Detect which cell encompasses the target text, then output its (x, y) center coordinate. 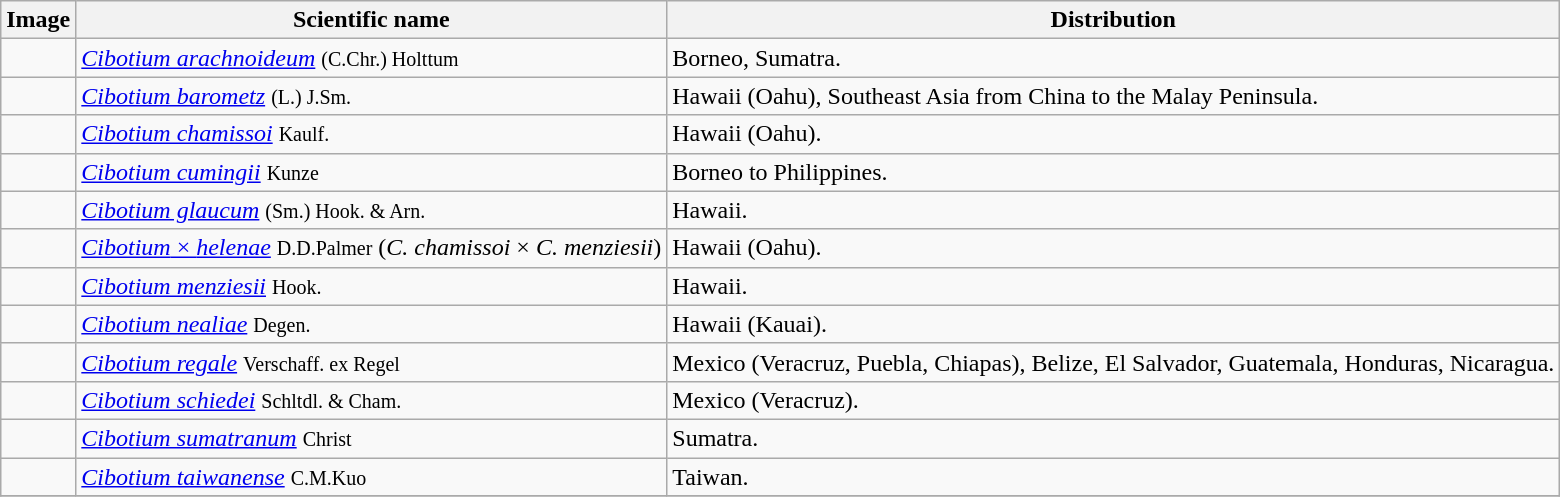
Sumatra. (1114, 438)
Cibotium schiedei Schltdl. & Cham. (372, 400)
Cibotium regale Verschaff. ex Regel (372, 362)
Borneo, Sumatra. (1114, 58)
Hawaii (Oahu), Southeast Asia from China to the Malay Peninsula. (1114, 96)
Cibotium taiwanense C.M.Kuo (372, 477)
Cibotium arachnoideum (C.Chr.) Holttum (372, 58)
Image (38, 20)
Cibotium × helenae D.D.Palmer (C. chamissoi × C. menziesii) (372, 248)
Cibotium menziesii Hook. (372, 286)
Mexico (Veracruz). (1114, 400)
Cibotium nealiae Degen. (372, 324)
Distribution (1114, 20)
Cibotium chamissoi Kaulf. (372, 134)
Taiwan. (1114, 477)
Cibotium sumatranum Christ (372, 438)
Cibotium barometz (L.) J.Sm. (372, 96)
Mexico (Veracruz, Puebla, Chiapas), Belize, El Salvador, Guatemala, Honduras, Nicaragua. (1114, 362)
Cibotium glaucum (Sm.) Hook. & Arn. (372, 210)
Hawaii (Kauai). (1114, 324)
Scientific name (372, 20)
Cibotium cumingii Kunze (372, 172)
Borneo to Philippines. (1114, 172)
